Output the (x, y) coordinate of the center of the cell containing the given text.  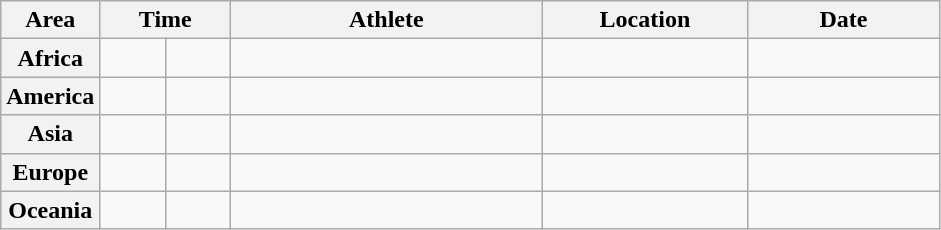
Athlete (386, 20)
Time (166, 20)
Date (844, 20)
Area (50, 20)
Oceania (50, 210)
Asia (50, 134)
America (50, 96)
Europe (50, 172)
Africa (50, 58)
Location (645, 20)
